Search for the cell housing the specified text and yield its (x, y) center coordinate. 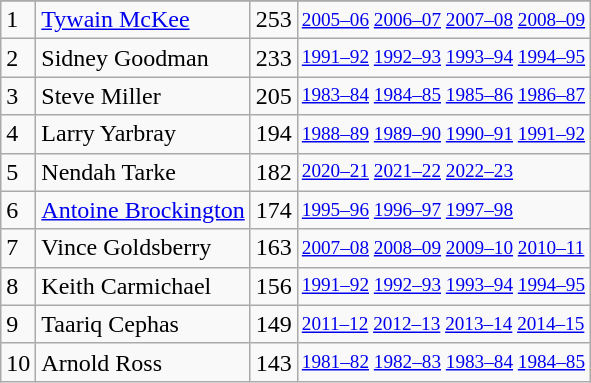
2005–06 2006–07 2007–08 2008–09 (443, 20)
2011–12 2012–13 2013–14 2014–15 (443, 324)
253 (274, 20)
Tywain McKee (143, 20)
3 (18, 96)
1981–82 1982–83 1983–84 1984–85 (443, 362)
2 (18, 58)
5 (18, 172)
143 (274, 362)
1983–84 1984–85 1985–86 1986–87 (443, 96)
Taariq Cephas (143, 324)
Arnold Ross (143, 362)
233 (274, 58)
1988–89 1989–90 1990–91 1991–92 (443, 134)
1 (18, 20)
6 (18, 210)
156 (274, 286)
149 (274, 324)
Sidney Goodman (143, 58)
163 (274, 248)
2007–08 2008–09 2009–10 2010–11 (443, 248)
9 (18, 324)
182 (274, 172)
Vince Goldsberry (143, 248)
4 (18, 134)
8 (18, 286)
Steve Miller (143, 96)
Larry Yarbray (143, 134)
Keith Carmichael (143, 286)
10 (18, 362)
2020–21 2021–22 2022–23 (443, 172)
194 (274, 134)
7 (18, 248)
Nendah Tarke (143, 172)
Antoine Brockington (143, 210)
1995–96 1996–97 1997–98 (443, 210)
174 (274, 210)
205 (274, 96)
